Pinpoint the cell where the given text exists, returning its (X, Y) midpoint coordinate. 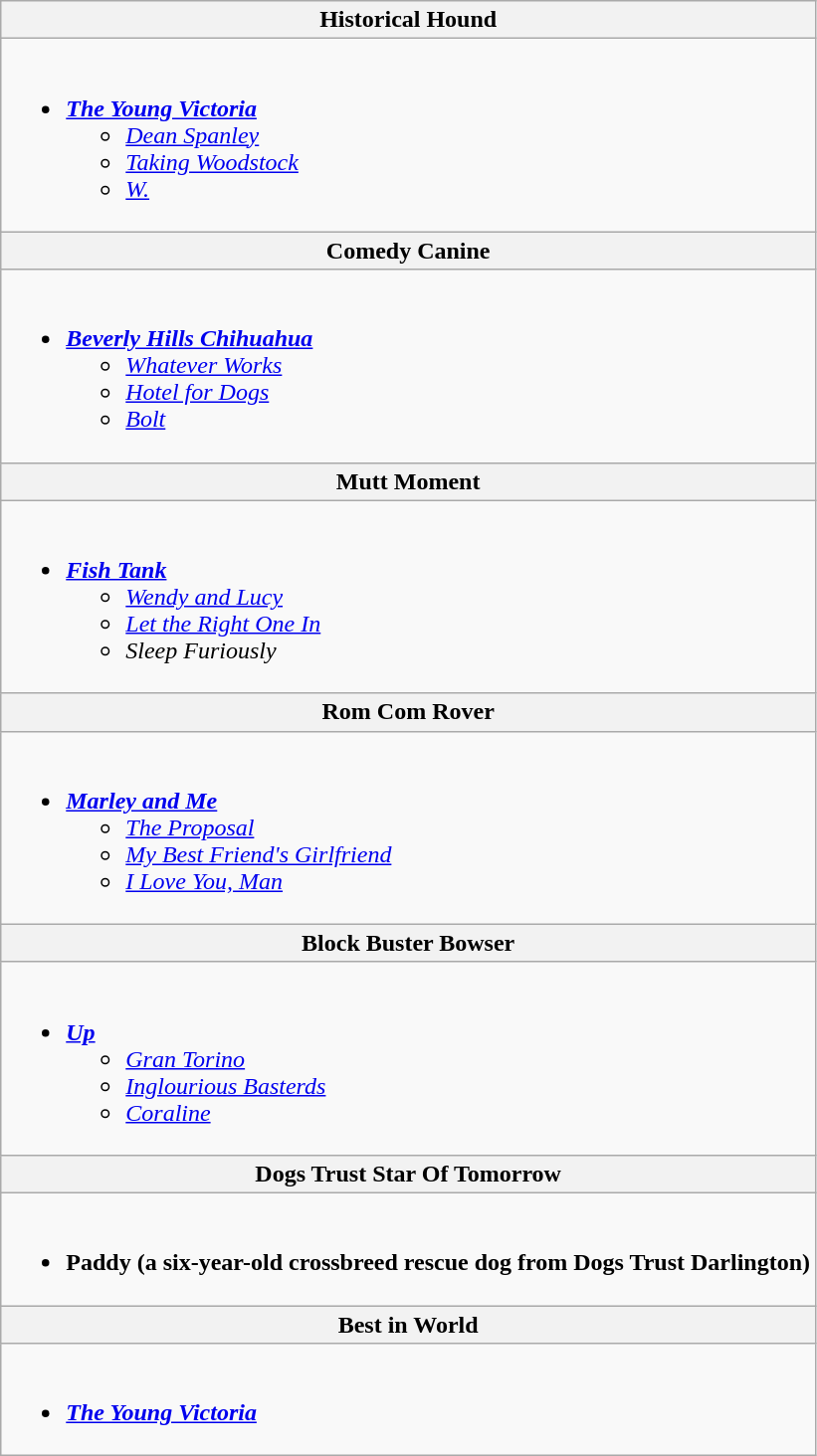
Beverly Hills ChihuahuaWhatever WorksHotel for DogsBolt (408, 366)
Historical Hound (408, 20)
Dogs Trust Star Of Tomorrow (408, 1174)
Best in World (408, 1324)
Comedy Canine (408, 251)
Paddy (a six-year-old crossbreed rescue dog from Dogs Trust Darlington) (408, 1249)
The Young Victoria (408, 1400)
UpGran TorinoInglourious BasterdsCoraline (408, 1058)
Fish TankWendy and LucyLet the Right One InSleep Furiously (408, 597)
Rom Com Rover (408, 712)
Mutt Moment (408, 481)
Marley and MeThe ProposalMy Best Friend's GirlfriendI Love You, Man (408, 827)
The Young VictoriaDean SpanleyTaking WoodstockW. (408, 135)
Block Buster Bowser (408, 943)
